Search for the cell housing the specified text and yield its [X, Y] center coordinate. 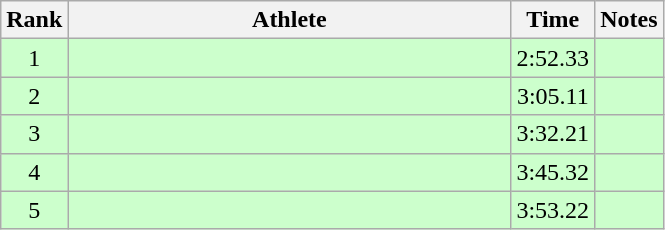
5 [34, 210]
Time [553, 20]
1 [34, 58]
3 [34, 134]
3:05.11 [553, 96]
3:45.32 [553, 172]
Notes [629, 20]
Rank [34, 20]
Athlete [290, 20]
4 [34, 172]
2:52.33 [553, 58]
2 [34, 96]
3:53.22 [553, 210]
3:32.21 [553, 134]
